Detect which cell encompasses the target text, then output its (x, y) center coordinate. 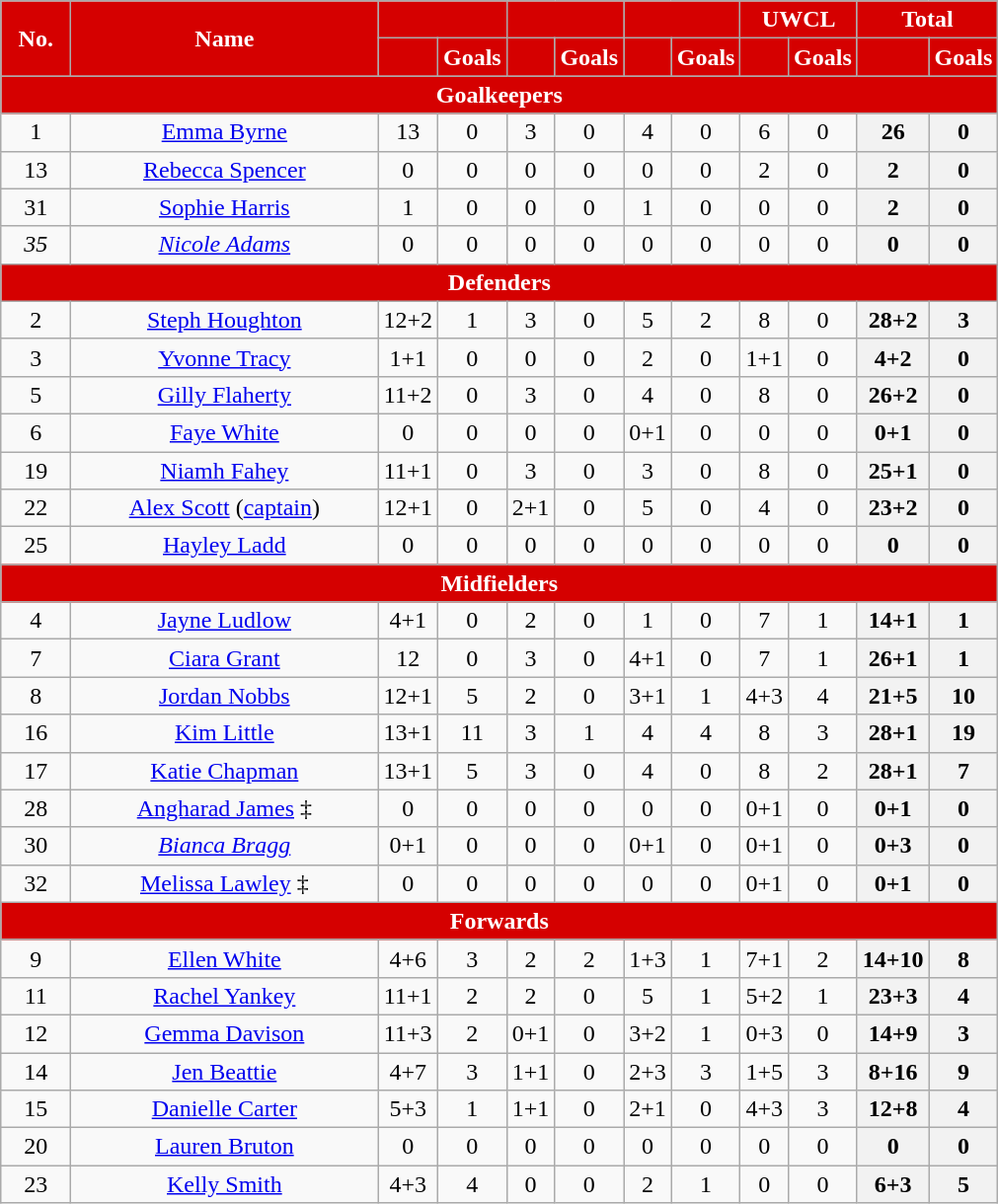
23 (36, 1184)
14+10 (892, 958)
2+3 (648, 1071)
4+6 (409, 958)
Rebecca Spencer (225, 170)
15 (36, 1109)
Midfielders (499, 583)
12+2 (409, 320)
22 (36, 508)
14+1 (892, 621)
Name (225, 38)
26+1 (892, 658)
UWCL (799, 20)
Jordan Nobbs (225, 696)
11+2 (409, 395)
Lauren Bruton (225, 1147)
5+2 (764, 996)
Rachel Yankey (225, 996)
Goalkeepers (499, 95)
Emma Byrne (225, 132)
Danielle Carter (225, 1109)
21+5 (892, 696)
30 (36, 846)
23+2 (892, 508)
Defenders (499, 282)
25 (36, 546)
28+2 (892, 320)
14+9 (892, 1033)
20 (36, 1147)
Gemma Davison (225, 1033)
Total (927, 20)
26 (892, 132)
Kim Little (225, 733)
11+3 (409, 1033)
Kelly Smith (225, 1184)
6+3 (892, 1184)
Jayne Ludlow (225, 621)
Sophie Harris (225, 207)
Faye White (225, 432)
10 (963, 696)
Steph Houghton (225, 320)
25+1 (892, 471)
Angharad James ‡ (225, 808)
Gilly Flaherty (225, 395)
23+3 (892, 996)
No. (36, 38)
Ellen White (225, 958)
Ciara Grant (225, 658)
4+2 (892, 357)
1+3 (648, 958)
7+1 (764, 958)
3+1 (648, 696)
16 (36, 733)
Melissa Lawley ‡ (225, 883)
8+16 (892, 1071)
3+2 (648, 1033)
Forwards (499, 921)
35 (36, 245)
Nicole Adams (225, 245)
4+7 (409, 1071)
5+3 (409, 1109)
Alex Scott (captain) (225, 508)
Katie Chapman (225, 771)
26+2 (892, 395)
28 (36, 808)
Bianca Bragg (225, 846)
Yvonne Tracy (225, 357)
12+8 (892, 1109)
1+5 (764, 1071)
14 (36, 1071)
31 (36, 207)
17 (36, 771)
Niamh Fahey (225, 471)
32 (36, 883)
Jen Beattie (225, 1071)
Hayley Ladd (225, 546)
